Identify which cell holds the provided text, then report its [X, Y] central coordinate. 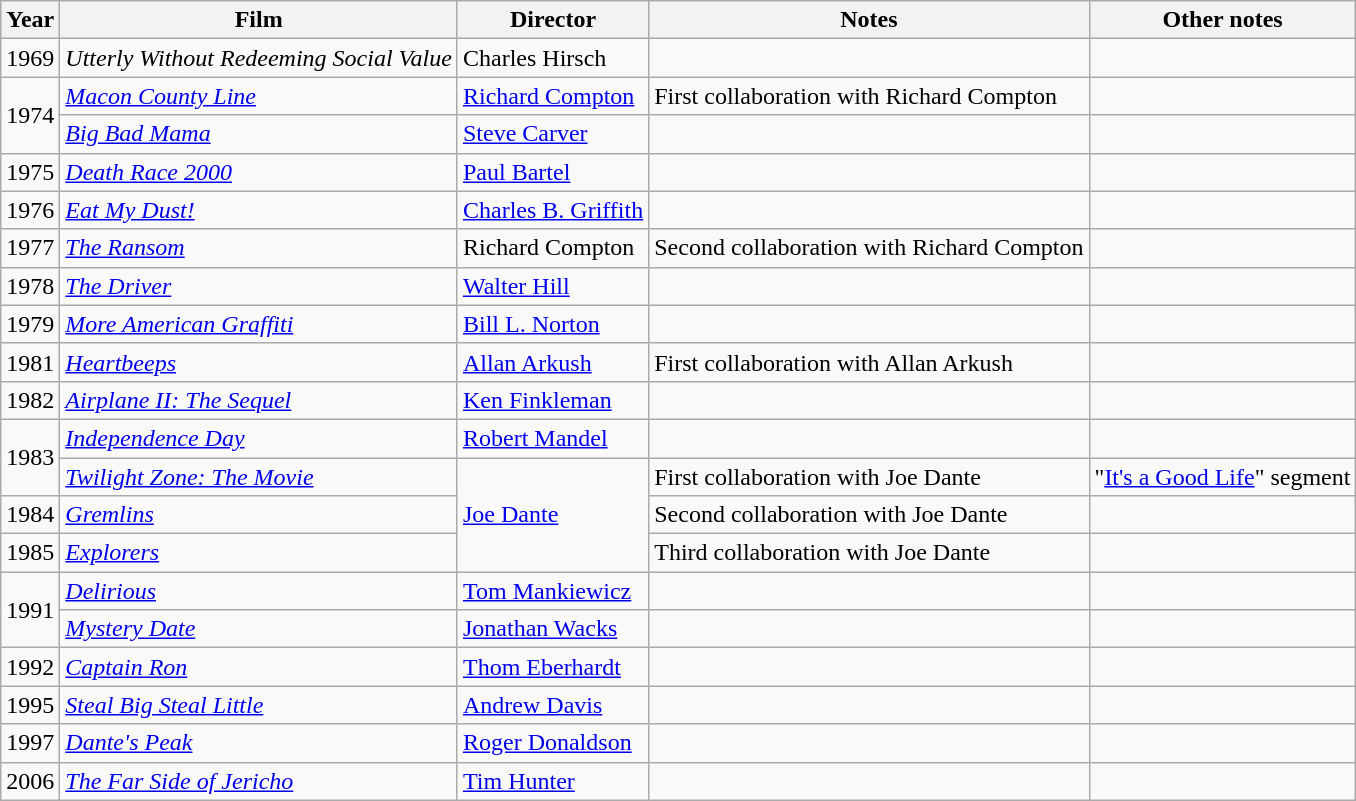
Second collaboration with Joe Dante [869, 515]
Year [30, 20]
1982 [30, 400]
Twilight Zone: The Movie [259, 477]
Steal Big Steal Little [259, 705]
Other notes [1222, 20]
1976 [30, 210]
Heartbeeps [259, 362]
1985 [30, 553]
1975 [30, 172]
1992 [30, 667]
1977 [30, 248]
Third collaboration with Joe Dante [869, 553]
Mystery Date [259, 629]
1979 [30, 324]
Thom Eberhardt [552, 667]
Joe Dante [552, 515]
Utterly Without Redeeming Social Value [259, 58]
Tom Mankiewicz [552, 591]
Walter Hill [552, 286]
Ken Finkleman [552, 400]
The Driver [259, 286]
Robert Mandel [552, 438]
Bill L. Norton [552, 324]
The Ransom [259, 248]
Captain Ron [259, 667]
1981 [30, 362]
1969 [30, 58]
Second collaboration with Richard Compton [869, 248]
Airplane II: The Sequel [259, 400]
1997 [30, 743]
1983 [30, 457]
Film [259, 20]
Death Race 2000 [259, 172]
Dante's Peak [259, 743]
Allan Arkush [552, 362]
"It's a Good Life" segment [1222, 477]
Roger Donaldson [552, 743]
Independence Day [259, 438]
1995 [30, 705]
Charles B. Griffith [552, 210]
Director [552, 20]
1974 [30, 115]
Notes [869, 20]
Delirious [259, 591]
First collaboration with Richard Compton [869, 96]
1991 [30, 610]
1984 [30, 515]
First collaboration with Joe Dante [869, 477]
The Far Side of Jericho [259, 781]
More American Graffiti [259, 324]
Macon County Line [259, 96]
1978 [30, 286]
First collaboration with Allan Arkush [869, 362]
Andrew Davis [552, 705]
Jonathan Wacks [552, 629]
Paul Bartel [552, 172]
2006 [30, 781]
Tim Hunter [552, 781]
Explorers [259, 553]
Big Bad Mama [259, 134]
Charles Hirsch [552, 58]
Gremlins [259, 515]
Steve Carver [552, 134]
Eat My Dust! [259, 210]
